Determine the (X, Y) coordinate at the center of the cell enclosing the given text.  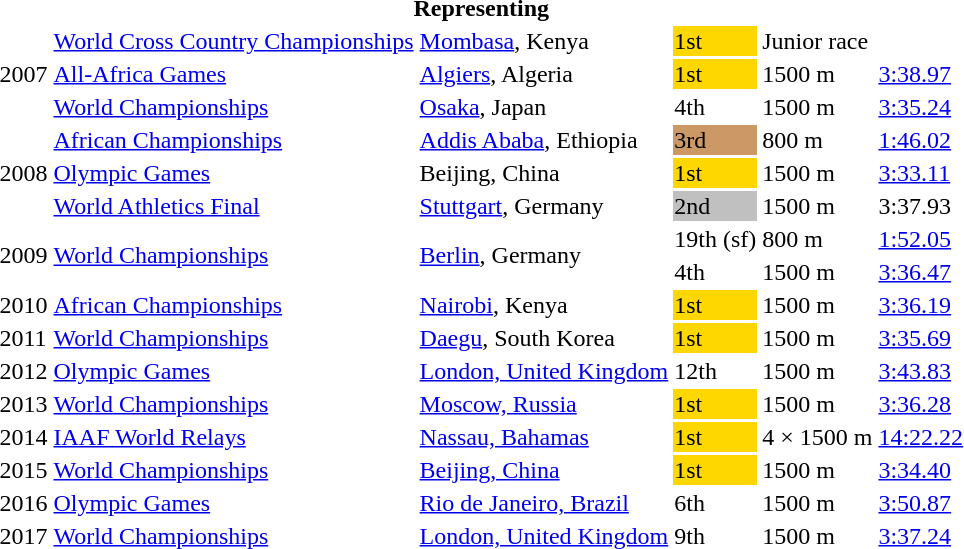
Nassau, Bahamas (544, 437)
Nairobi, Kenya (544, 305)
All-Africa Games (234, 74)
London, United Kingdom (544, 371)
Osaka, Japan (544, 107)
Berlin, Germany (544, 256)
Stuttgart, Germany (544, 206)
Mombasa, Kenya (544, 41)
World Cross Country Championships (234, 41)
Addis Ababa, Ethiopia (544, 140)
4 × 1500 m (818, 437)
Junior race (818, 41)
12th (716, 371)
Daegu, South Korea (544, 338)
IAAF World Relays (234, 437)
3rd (716, 140)
Algiers, Algeria (544, 74)
6th (716, 503)
2nd (716, 206)
Moscow, Russia (544, 404)
19th (sf) (716, 239)
Rio de Janeiro, Brazil (544, 503)
World Athletics Final (234, 206)
